Detect which cell encompasses the target text, then output its (X, Y) center coordinate. 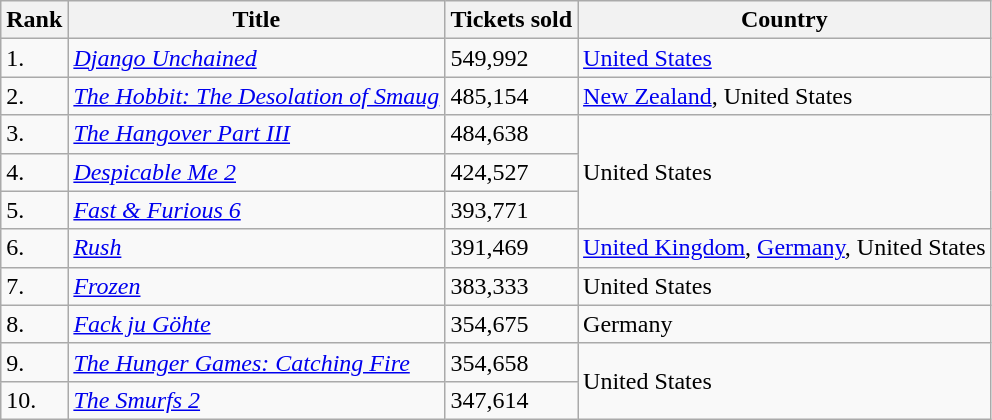
354,675 (512, 324)
2. (34, 96)
Frozen (256, 286)
4. (34, 172)
391,469 (512, 248)
Tickets sold (512, 20)
Germany (784, 324)
Fack ju Göhte (256, 324)
5. (34, 210)
The Hangover Part III (256, 134)
549,992 (512, 58)
New Zealand, United States (784, 96)
393,771 (512, 210)
United Kingdom, Germany, United States (784, 248)
354,658 (512, 362)
8. (34, 324)
Country (784, 20)
3. (34, 134)
The Smurfs 2 (256, 400)
383,333 (512, 286)
Rank (34, 20)
7. (34, 286)
485,154 (512, 96)
1. (34, 58)
424,527 (512, 172)
484,638 (512, 134)
The Hobbit: The Desolation of Smaug (256, 96)
The Hunger Games: Catching Fire (256, 362)
347,614 (512, 400)
Despicable Me 2 (256, 172)
9. (34, 362)
Rush (256, 248)
Fast & Furious 6 (256, 210)
10. (34, 400)
6. (34, 248)
Django Unchained (256, 58)
Title (256, 20)
